Provide the (X, Y) coordinate of the cell's center where the given text is located.  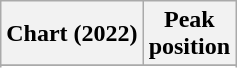
Chart (2022) (72, 34)
Peakposition (189, 34)
